Provide the (X, Y) coordinate of the cell's center where the given text is located.  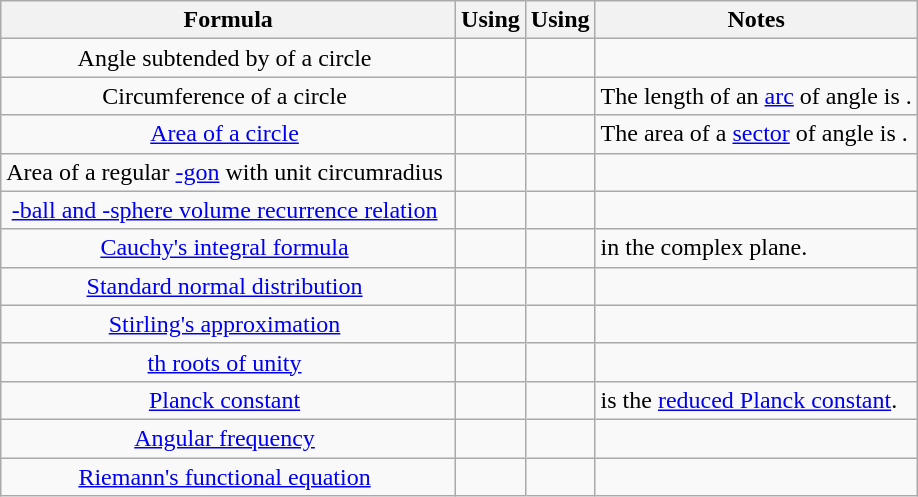
Formula (228, 20)
Angle subtended by of a circle (228, 58)
Area of a regular -gon with unit circumradius (228, 172)
Riemann's functional equation (228, 477)
The area of a sector of angle is . (756, 134)
The length of an arc of angle is . (756, 96)
Notes (756, 20)
Planck constant (228, 400)
Circumference of a circle (228, 96)
th roots of unity (228, 362)
Standard normal distribution (228, 286)
Angular frequency (228, 438)
Stirling's approximation (228, 324)
Cauchy's integral formula (228, 248)
-ball and -sphere volume recurrence relation (228, 210)
is the reduced Planck constant. (756, 400)
in the complex plane. (756, 248)
Area of a circle (228, 134)
